Find where the given text appears and provide that cell's center as (X, Y) coordinate. 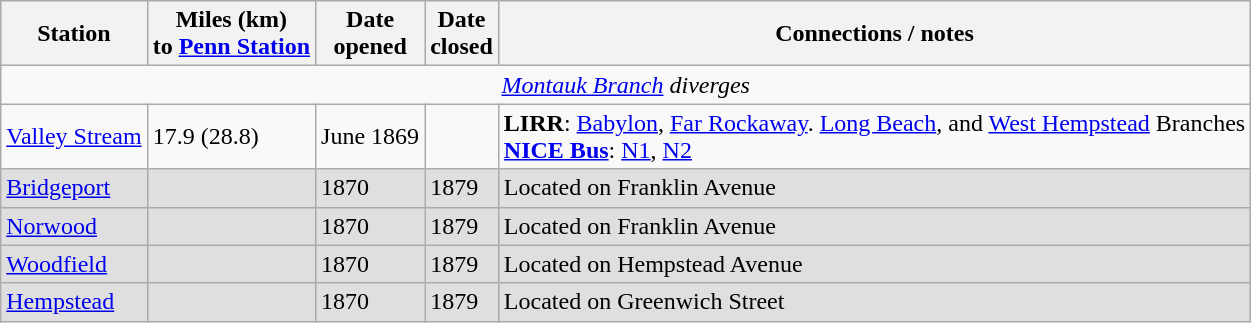
Woodfield (74, 264)
Hempstead (74, 302)
LIRR: Babylon, Far Rockaway. Long Beach, and West Hempstead Branches NICE Bus: N1, N2 (874, 136)
Located on Hempstead Avenue (874, 264)
Miles (km)to Penn Station (231, 34)
Norwood (74, 226)
Bridgeport (74, 188)
Dateclosed (462, 34)
Valley Stream (74, 136)
June 1869 (370, 136)
Connections / notes (874, 34)
Dateopened (370, 34)
Station (74, 34)
Montauk Branch diverges (626, 85)
17.9 (28.8) (231, 136)
Located on Greenwich Street (874, 302)
